From the cell containing the given text, extract its center point as [X, Y] coordinate. 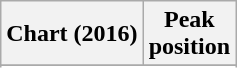
Chart (2016) [72, 34]
Peak position [189, 34]
